Locate the cell with the specified text and output its (X, Y) center coordinate. 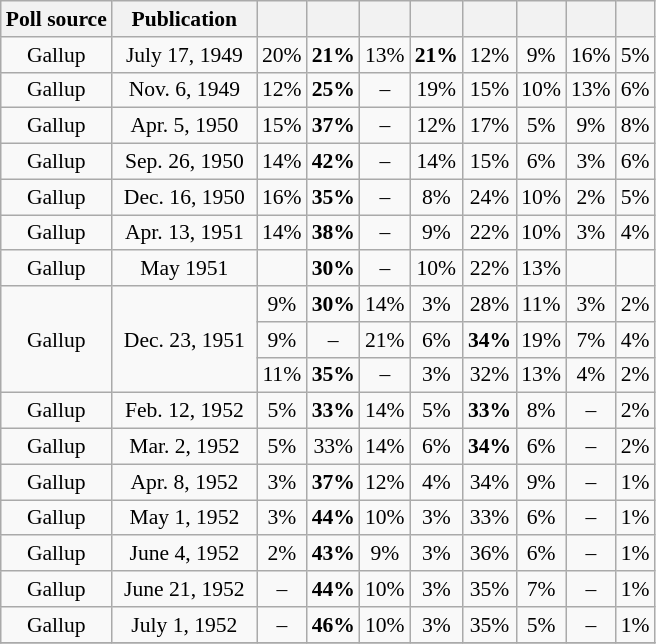
36% (490, 554)
20% (282, 55)
May 1, 1952 (184, 518)
24% (490, 197)
Dec. 23, 1951 (184, 340)
43% (334, 554)
Apr. 13, 1951 (184, 233)
42% (334, 162)
July 1, 1952 (184, 625)
17% (490, 126)
May 1951 (184, 269)
June 21, 1952 (184, 589)
46% (334, 625)
Dec. 16, 1950 (184, 197)
Mar. 2, 1952 (184, 447)
Feb. 12, 1952 (184, 411)
Publication (184, 19)
July 17, 1949 (184, 55)
28% (490, 304)
Sep. 26, 1950 (184, 162)
Apr. 8, 1952 (184, 482)
Apr. 5, 1950 (184, 126)
38% (334, 233)
25% (334, 90)
32% (490, 375)
Nov. 6, 1949 (184, 90)
June 4, 1952 (184, 554)
Poll source (56, 19)
